Determine the (x, y) coordinate at the center of the cell enclosing the given text.  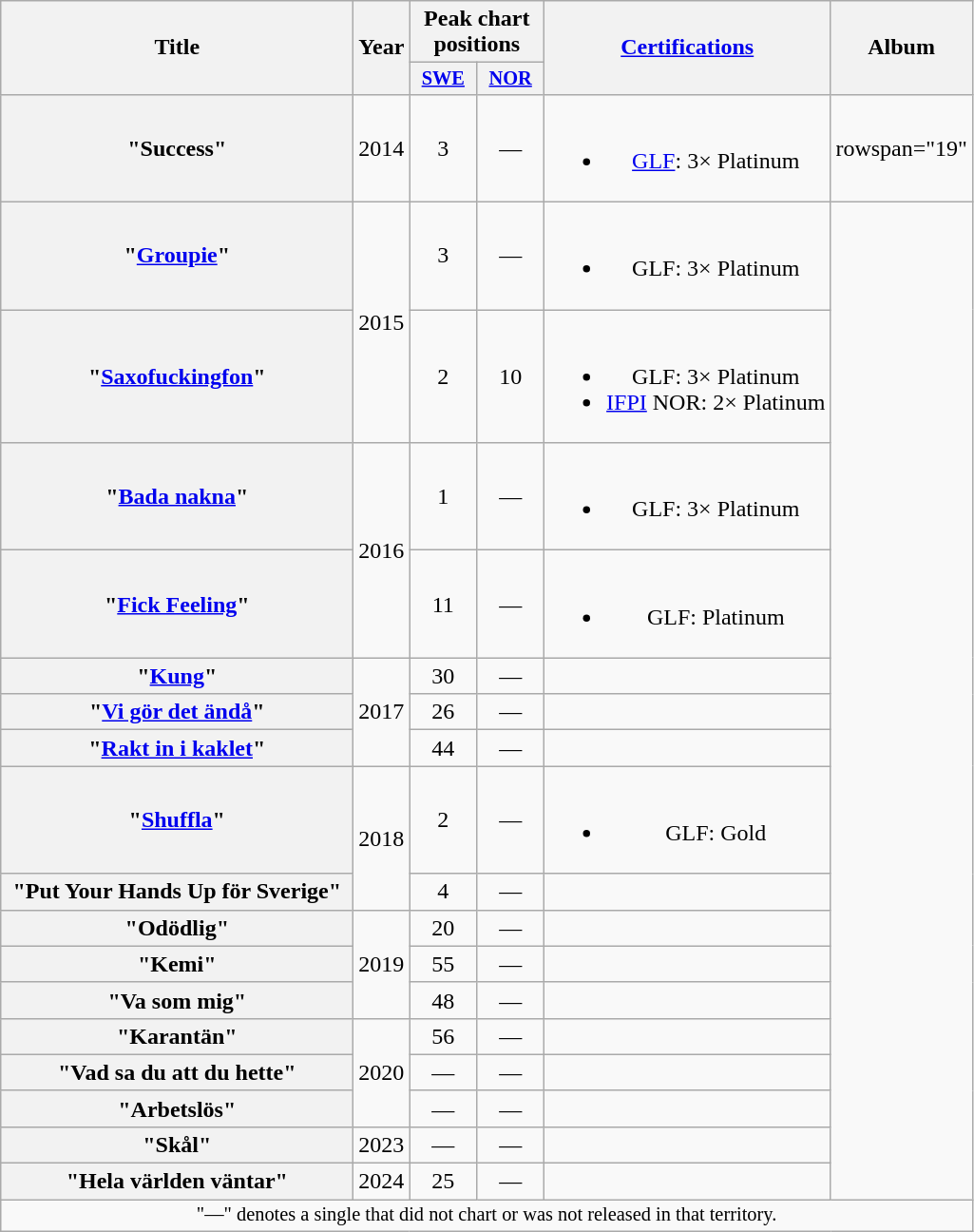
NOR (511, 79)
2015 (382, 323)
2017 (382, 712)
"Fick Feeling" (177, 605)
56 (443, 1036)
"Kemi" (177, 964)
"Va som mig" (177, 1000)
"Arbetslös" (177, 1108)
48 (443, 1000)
GLF: Platinum (688, 605)
Certifications (688, 48)
"Shuffla" (177, 819)
"Saxofuckingfon" (177, 376)
2019 (382, 964)
"Karantän" (177, 1036)
"—" denotes a single that did not chart or was not released in that territory. (487, 1216)
"Skål" (177, 1145)
11 (443, 605)
"Kung" (177, 676)
Album (902, 48)
rowspan="19" (902, 148)
Peak chart positions (477, 32)
1 (443, 496)
2024 (382, 1182)
"Hela världen väntar" (177, 1182)
Year (382, 48)
4 (443, 892)
Title (177, 48)
26 (443, 712)
"Groupie" (177, 257)
44 (443, 748)
GLF: Gold (688, 819)
"Bada nakna" (177, 496)
2023 (382, 1145)
2018 (382, 838)
55 (443, 964)
25 (443, 1182)
"Rakt in i kaklet" (177, 748)
"Odödlig" (177, 928)
20 (443, 928)
SWE (443, 79)
30 (443, 676)
2014 (382, 148)
"Success" (177, 148)
"Put Your Hands Up för Sverige" (177, 892)
"Vad sa du att du hette" (177, 1072)
10 (511, 376)
2020 (382, 1072)
"Vi gör det ändå" (177, 712)
2016 (382, 550)
GLF: 3× PlatinumIFPI NOR: 2× Platinum (688, 376)
